Determine the (X, Y) coordinate at the center of the cell enclosing the given text.  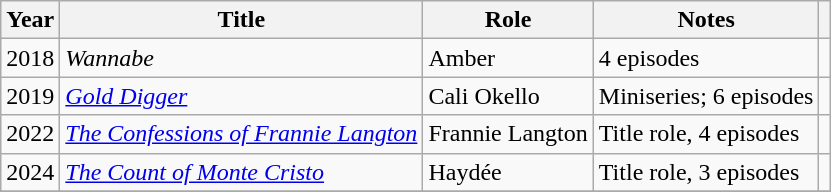
Title (242, 20)
Notes (706, 20)
Cali Okello (508, 96)
Haydée (508, 172)
Title role, 4 episodes (706, 134)
Frannie Langton (508, 134)
Year (30, 20)
2019 (30, 96)
Gold Digger (242, 96)
Amber (508, 58)
Wannabe (242, 58)
4 episodes (706, 58)
The Count of Monte Cristo (242, 172)
2022 (30, 134)
Role (508, 20)
Title role, 3 episodes (706, 172)
2024 (30, 172)
Miniseries; 6 episodes (706, 96)
The Confessions of Frannie Langton (242, 134)
2018 (30, 58)
